Capture the cell that displays the provided text and extract its (X, Y) central coordinate. 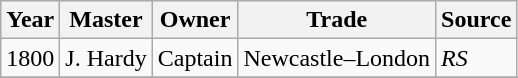
RS (476, 58)
Captain (195, 58)
Master (106, 20)
J. Hardy (106, 58)
Newcastle–London (337, 58)
Year (30, 20)
Owner (195, 20)
Source (476, 20)
Trade (337, 20)
1800 (30, 58)
